Output the [X, Y] coordinate of the center of the cell containing the given text.  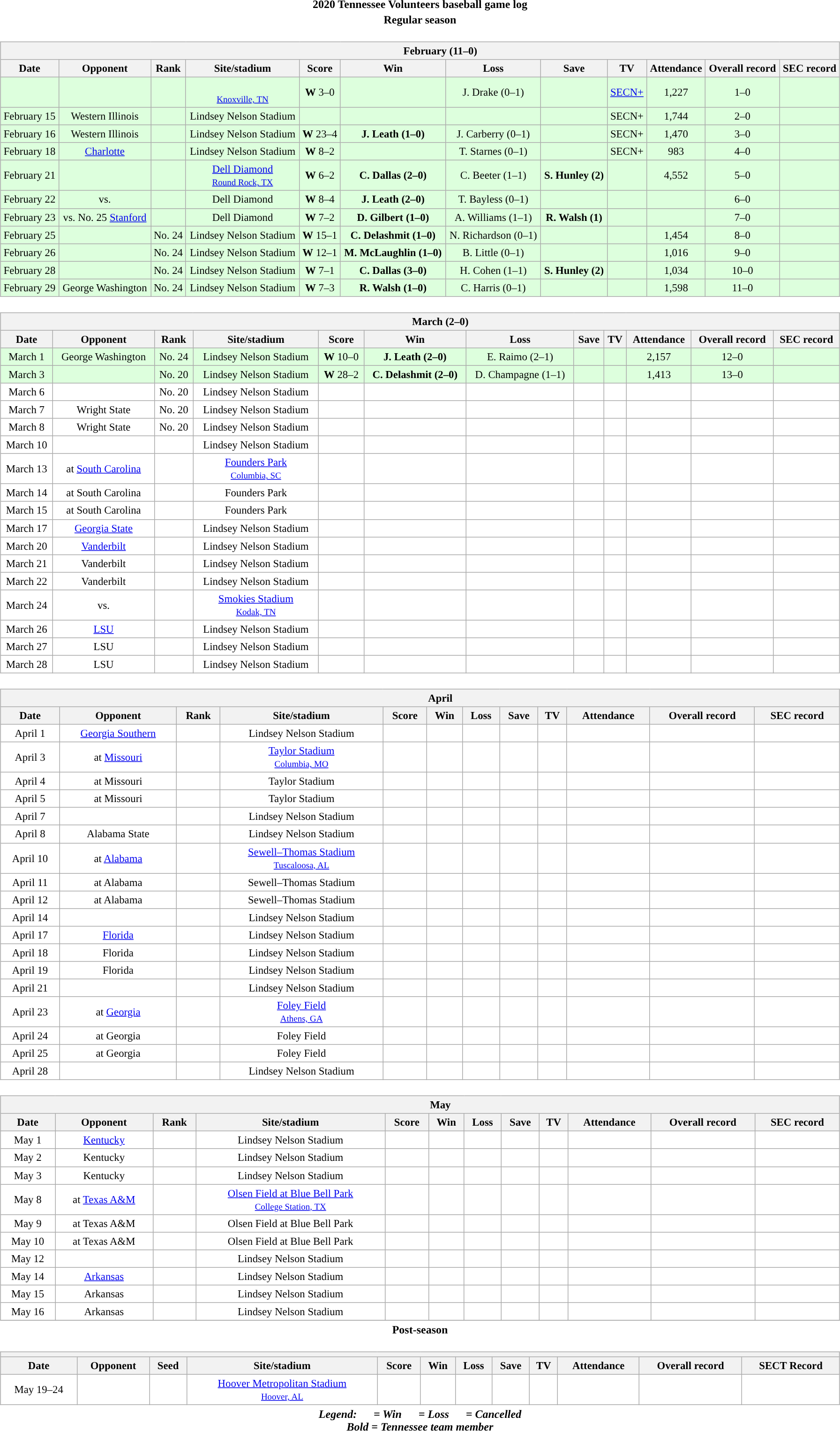
March 21 [27, 563]
13–0 [732, 374]
March 26 [27, 629]
March 13 [27, 469]
May 3 [28, 1175]
April 11 [30, 882]
1,454 [676, 235]
March 15 [27, 510]
H. Cohen (1–1) [493, 270]
March 1 [27, 357]
March 20 [27, 546]
12–0 [732, 357]
April 3 [30, 757]
Dell DiamondRound Rock, TX [243, 175]
March 6 [27, 392]
March 22 [27, 581]
February 21 [30, 175]
W 12–1 [320, 252]
1,034 [676, 270]
April 28 [30, 1071]
C. Delashmit (2–0) [415, 374]
C. Delashmit (1–0) [393, 235]
C. Harris (0–1) [493, 288]
1,413 [659, 374]
C. Beeter (1–1) [493, 175]
4–0 [742, 151]
M. McLaughlin (1–0) [393, 252]
W 23–4 [320, 134]
May 1 [28, 1140]
N. Richardson (0–1) [493, 235]
C. Dallas (2–0) [393, 175]
Seed [168, 1366]
W 3–0 [320, 92]
May 14 [28, 1276]
W 6–2 [320, 175]
February 18 [30, 151]
R. Walsh (1–0) [393, 288]
1,016 [676, 252]
R. Walsh (1) [574, 217]
T. Bayless (0–1) [493, 199]
May 12 [28, 1258]
J. Carberry (0–1) [493, 134]
April 7 [30, 817]
May 10 [28, 1241]
1,598 [676, 288]
W 28–2 [341, 374]
C. Dallas (3–0) [393, 270]
March 8 [27, 427]
Georgia State [104, 528]
Smokies StadiumKodak, TN [256, 605]
May [420, 1105]
W 15–1 [320, 235]
Georgia Southern [118, 733]
April 24 [30, 1036]
Charlotte [105, 151]
February 28 [30, 270]
1,744 [676, 116]
April 25 [30, 1053]
February 23 [30, 217]
April 19 [30, 970]
Alabama State [118, 834]
Foley FieldAthens, GA [301, 1012]
1,470 [676, 134]
March 17 [27, 528]
983 [676, 151]
February 15 [30, 116]
April 18 [30, 953]
8–0 [742, 235]
March 14 [27, 493]
May 15 [28, 1294]
April 4 [30, 781]
April 8 [30, 834]
May 8 [28, 1200]
March 27 [27, 647]
4,552 [676, 175]
7–0 [742, 217]
W 7–1 [320, 270]
April 14 [30, 917]
11–0 [742, 288]
April 10 [30, 858]
May 19–24 [39, 1389]
2–0 [742, 116]
February 16 [30, 134]
W 8–2 [320, 151]
B. Little (0–1) [493, 252]
Olsen Field at Blue Bell ParkCollege Station, TX [291, 1200]
2,157 [659, 357]
10–0 [742, 270]
February 29 [30, 288]
February (11–0) [420, 51]
April 17 [30, 935]
April [420, 698]
April 23 [30, 1012]
April 12 [30, 900]
5–0 [742, 175]
T. Starnes (0–1) [493, 151]
February 26 [30, 252]
April 21 [30, 988]
May 2 [28, 1158]
W 7–2 [320, 217]
W 10–0 [341, 357]
9–0 [742, 252]
Hoover Metropolitan StadiumHoover, AL [282, 1389]
March (2–0) [420, 321]
March 10 [27, 445]
A. Williams (1–1) [493, 217]
W 7–3 [320, 288]
Taylor StadiumColumbia, MO [301, 757]
J. Drake (0–1) [493, 92]
vs. No. 25 Stanford [105, 217]
3–0 [742, 134]
February 25 [30, 235]
March 28 [27, 664]
SECT Record [791, 1366]
E. Raimo (2–1) [520, 357]
May 16 [28, 1311]
March 7 [27, 409]
Sewell–Thomas StadiumTuscaloosa, AL [301, 858]
Founders ParkColumbia, SC [256, 469]
D. Champagne (1–1) [520, 374]
D. Gilbert (1–0) [393, 217]
W 8–4 [320, 199]
February 22 [30, 199]
May 9 [28, 1223]
Knoxville, TN [243, 92]
April 5 [30, 799]
J. Leath (1–0) [393, 134]
1,227 [676, 92]
1–0 [742, 92]
6–0 [742, 199]
March 24 [27, 605]
March 3 [27, 374]
April 1 [30, 733]
